Extract the (X, Y) coordinate from the center of the cell holding the provided text.  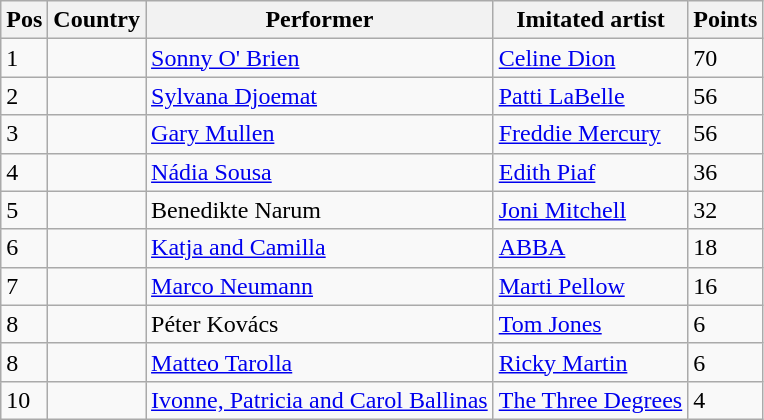
Edith Piaf (590, 172)
Matteo Tarolla (320, 362)
Katja and Camilla (320, 248)
Imitated artist (590, 20)
36 (726, 172)
Benedikte Narum (320, 210)
32 (726, 210)
Freddie Mercury (590, 134)
Ricky Martin (590, 362)
Péter Kovács (320, 324)
Tom Jones (590, 324)
7 (24, 286)
Marti Pellow (590, 286)
The Three Degrees (590, 400)
2 (24, 96)
Gary Mullen (320, 134)
Points (726, 20)
Country (97, 20)
Nádia Sousa (320, 172)
ABBA (590, 248)
Ivonne, Patricia and Carol Ballinas (320, 400)
Joni Mitchell (590, 210)
16 (726, 286)
18 (726, 248)
3 (24, 134)
10 (24, 400)
1 (24, 58)
Performer (320, 20)
Pos (24, 20)
Patti LaBelle (590, 96)
Celine Dion (590, 58)
70 (726, 58)
Sylvana Djoemat (320, 96)
5 (24, 210)
Sonny O' Brien (320, 58)
Marco Neumann (320, 286)
